Return the (x, y) coordinate for the center point of the cell that contains the specified text.  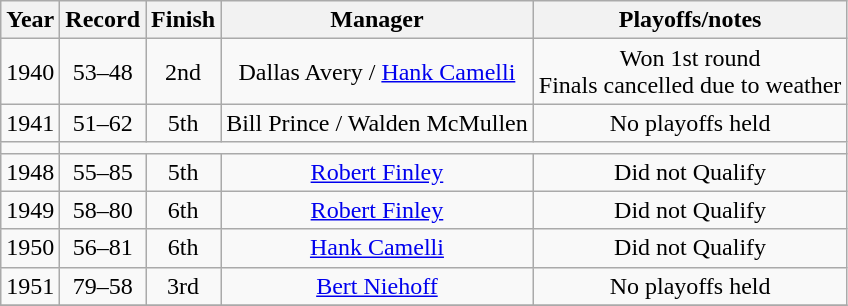
Year (30, 20)
Record (103, 20)
1950 (30, 248)
2nd (184, 72)
1951 (30, 286)
Finish (184, 20)
56–81 (103, 248)
1949 (30, 210)
51–62 (103, 123)
Bert Niehoff (378, 286)
1941 (30, 123)
79–58 (103, 286)
3rd (184, 286)
1940 (30, 72)
Hank Camelli (378, 248)
58–80 (103, 210)
53–48 (103, 72)
Dallas Avery / Hank Camelli (378, 72)
55–85 (103, 172)
Playoffs/notes (690, 20)
Manager (378, 20)
Bill Prince / Walden McMullen (378, 123)
Won 1st roundFinals cancelled due to weather (690, 72)
1948 (30, 172)
